From the cell containing the given text, extract its center point as [x, y] coordinate. 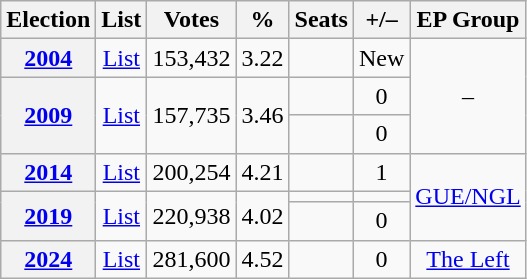
3.46 [262, 115]
% [262, 20]
4.52 [262, 259]
2009 [48, 115]
2019 [48, 216]
EP Group [468, 20]
2014 [48, 172]
1 [381, 172]
Election [48, 20]
+/– [381, 20]
Votes [192, 20]
3.22 [262, 58]
Seats [321, 20]
4.21 [262, 172]
281,600 [192, 259]
200,254 [192, 172]
New [381, 58]
– [468, 96]
The Left [468, 259]
220,938 [192, 216]
153,432 [192, 58]
157,735 [192, 115]
GUE/NGL [468, 196]
4.02 [262, 216]
2024 [48, 259]
2004 [48, 58]
